Capture the cell that displays the provided text and extract its (X, Y) central coordinate. 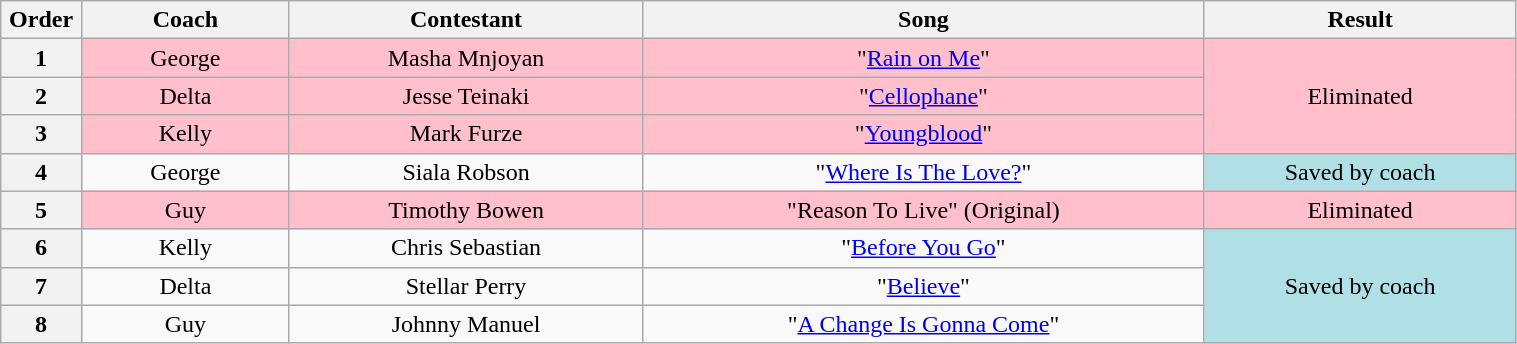
Stellar Perry (466, 286)
"Believe" (924, 286)
Song (924, 20)
Timothy Bowen (466, 210)
2 (42, 96)
"A Change Is Gonna Come" (924, 324)
Mark Furze (466, 134)
3 (42, 134)
Contestant (466, 20)
"Before You Go" (924, 248)
Order (42, 20)
Coach (185, 20)
"Where Is The Love?" (924, 172)
"Reason To Live" (Original) (924, 210)
Chris Sebastian (466, 248)
Masha Mnjoyan (466, 58)
7 (42, 286)
"Rain on Me" (924, 58)
Jesse Teinaki (466, 96)
6 (42, 248)
8 (42, 324)
Siala Robson (466, 172)
4 (42, 172)
Johnny Manuel (466, 324)
"Youngblood" (924, 134)
1 (42, 58)
Result (1360, 20)
5 (42, 210)
"Cellophane" (924, 96)
